Identify which cell holds the provided text, then report its (x, y) central coordinate. 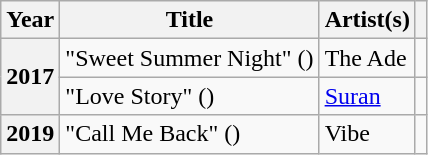
2017 (30, 77)
Title (190, 20)
Vibe (367, 134)
2019 (30, 134)
"Love Story" () (190, 96)
Artist(s) (367, 20)
Suran (367, 96)
"Sweet Summer Night" () (190, 58)
"Call Me Back" () (190, 134)
Year (30, 20)
The Ade (367, 58)
